From the cell containing the given text, extract its center point as (x, y) coordinate. 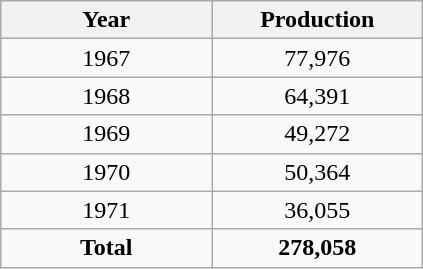
1971 (106, 210)
1968 (106, 96)
77,976 (318, 58)
1970 (106, 172)
Year (106, 20)
36,055 (318, 210)
Total (106, 248)
49,272 (318, 134)
50,364 (318, 172)
64,391 (318, 96)
1969 (106, 134)
278,058 (318, 248)
Production (318, 20)
1967 (106, 58)
